From the cell containing the given text, extract its center point as [x, y] coordinate. 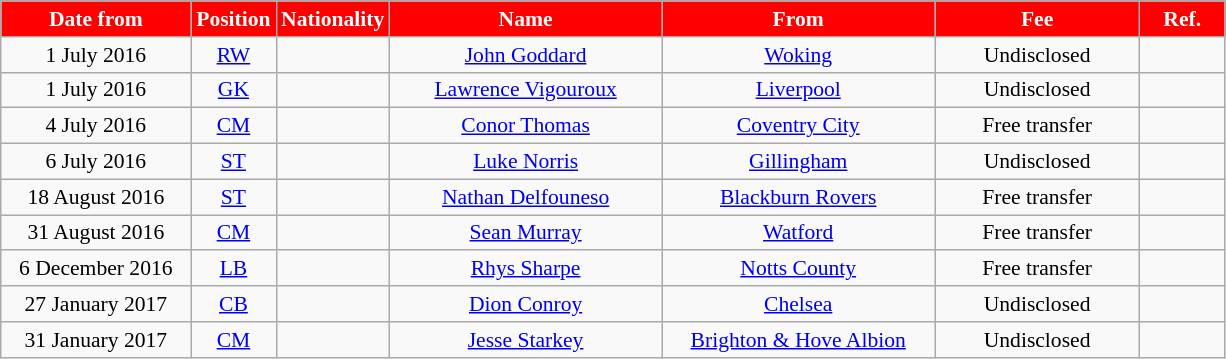
CB [234, 304]
Rhys Sharpe [526, 269]
4 July 2016 [96, 126]
Sean Murray [526, 233]
Blackburn Rovers [798, 197]
Notts County [798, 269]
Dion Conroy [526, 304]
Brighton & Hove Albion [798, 340]
Conor Thomas [526, 126]
Watford [798, 233]
Chelsea [798, 304]
Luke Norris [526, 162]
27 January 2017 [96, 304]
LB [234, 269]
Position [234, 19]
6 December 2016 [96, 269]
6 July 2016 [96, 162]
Woking [798, 55]
John Goddard [526, 55]
GK [234, 90]
Jesse Starkey [526, 340]
Ref. [1182, 19]
18 August 2016 [96, 197]
Lawrence Vigouroux [526, 90]
Liverpool [798, 90]
From [798, 19]
Fee [1038, 19]
Date from [96, 19]
Gillingham [798, 162]
Coventry City [798, 126]
31 January 2017 [96, 340]
RW [234, 55]
Name [526, 19]
Nathan Delfouneso [526, 197]
Nationality [332, 19]
31 August 2016 [96, 233]
